Provide the [X, Y] coordinate of the cell's center where the given text is located.  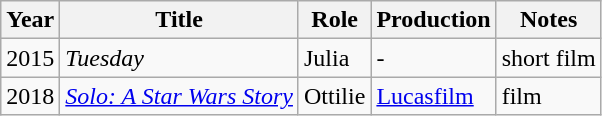
Lucasfilm [434, 96]
Production [434, 20]
Tuesday [180, 58]
Ottilie [334, 96]
short film [548, 58]
Notes [548, 20]
2015 [30, 58]
- [434, 58]
Year [30, 20]
Solo: A Star Wars Story [180, 96]
film [548, 96]
2018 [30, 96]
Title [180, 20]
Role [334, 20]
Julia [334, 58]
